Identify which cell holds the provided text, then report its [X, Y] central coordinate. 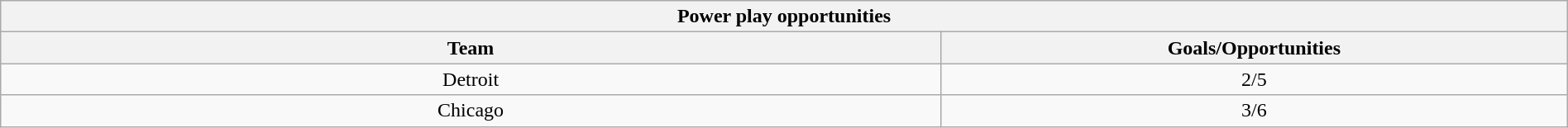
Chicago [471, 111]
Team [471, 48]
Power play opportunities [784, 17]
Goals/Opportunities [1254, 48]
3/6 [1254, 111]
2/5 [1254, 79]
Detroit [471, 79]
